Pinpoint the cell where the given text exists, returning its (x, y) midpoint coordinate. 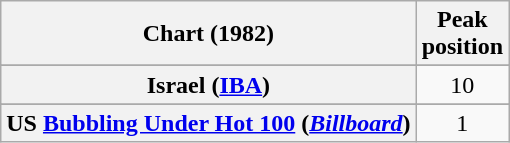
Israel (IBA) (208, 85)
Peakposition (462, 34)
US Bubbling Under Hot 100 (Billboard) (208, 123)
1 (462, 123)
Chart (1982) (208, 34)
10 (462, 85)
